Output the (x, y) coordinate of the center of the cell containing the given text.  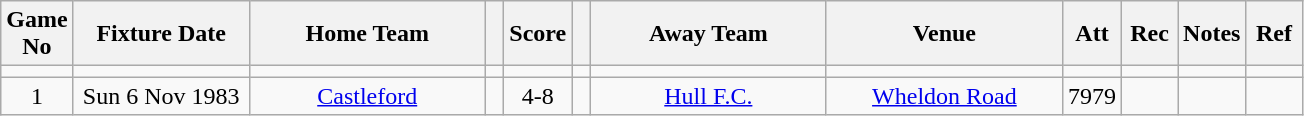
Fixture Date (161, 34)
Hull F.C. (708, 96)
Away Team (708, 34)
Att (1092, 34)
4-8 (538, 96)
Wheldon Road (944, 96)
Castleford (367, 96)
1 (37, 96)
Game No (37, 34)
Score (538, 34)
Home Team (367, 34)
7979 (1092, 96)
Sun 6 Nov 1983 (161, 96)
Ref (1274, 34)
Venue (944, 34)
Rec (1150, 34)
Notes (1212, 34)
